Capture the cell that displays the provided text and extract its [x, y] central coordinate. 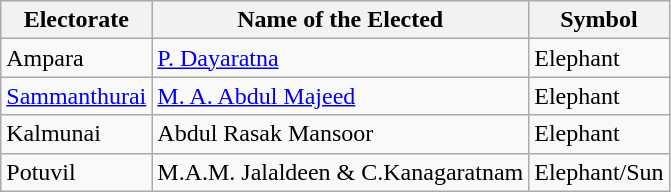
M. A. Abdul Majeed [340, 96]
Potuvil [76, 172]
Abdul Rasak Mansoor [340, 134]
M.A.M. Jalaldeen & C.Kanagaratnam [340, 172]
Symbol [599, 20]
P. Dayaratna [340, 58]
Kalmunai [76, 134]
Name of the Elected [340, 20]
Ampara [76, 58]
Sammanthurai [76, 96]
Electorate [76, 20]
Elephant/Sun [599, 172]
